Extract the (X, Y) coordinate from the center of the cell holding the provided text.  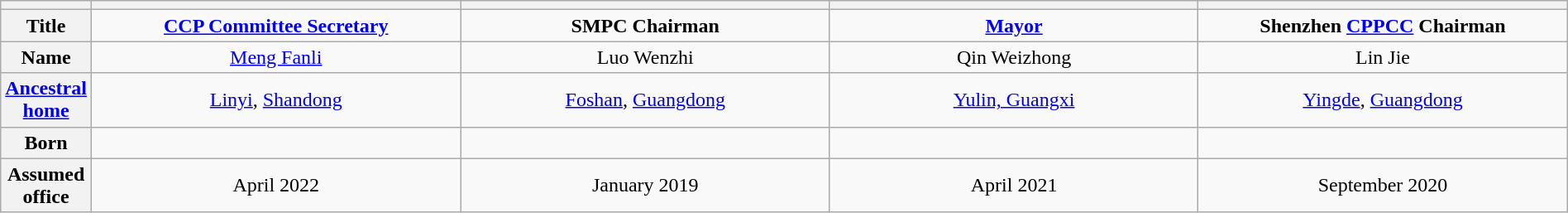
CCP Committee Secretary (276, 26)
Foshan, Guangdong (645, 99)
April 2021 (1014, 186)
Luo Wenzhi (645, 57)
SMPC Chairman (645, 26)
Name (46, 57)
Qin Weizhong (1014, 57)
Lin Jie (1383, 57)
Assumed office (46, 186)
Meng Fanli (276, 57)
Yingde, Guangdong (1383, 99)
January 2019 (645, 186)
Ancestral home (46, 99)
Shenzhen CPPCC Chairman (1383, 26)
Born (46, 143)
September 2020 (1383, 186)
Yulin, Guangxi (1014, 99)
Title (46, 26)
Mayor (1014, 26)
Linyi, Shandong (276, 99)
April 2022 (276, 186)
